Capture the cell that displays the provided text and extract its [x, y] central coordinate. 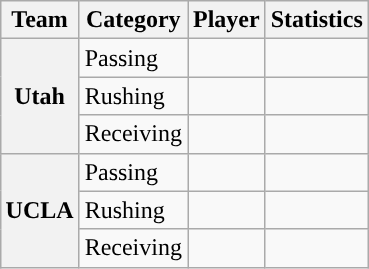
Team [40, 20]
Statistics [316, 20]
Utah [40, 96]
UCLA [40, 210]
Player [227, 20]
Category [133, 20]
